Pinpoint the cell where the given text exists, returning its (X, Y) midpoint coordinate. 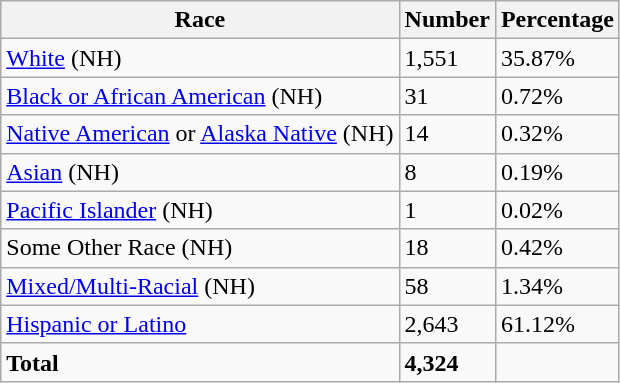
Hispanic or Latino (200, 324)
Percentage (557, 20)
Native American or Alaska Native (NH) (200, 134)
Asian (NH) (200, 172)
58 (447, 286)
2,643 (447, 324)
Pacific Islander (NH) (200, 210)
0.02% (557, 210)
0.32% (557, 134)
61.12% (557, 324)
Black or African American (NH) (200, 96)
1,551 (447, 58)
1.34% (557, 286)
4,324 (447, 362)
Race (200, 20)
0.72% (557, 96)
8 (447, 172)
0.42% (557, 248)
Number (447, 20)
0.19% (557, 172)
White (NH) (200, 58)
14 (447, 134)
Mixed/Multi-Racial (NH) (200, 286)
18 (447, 248)
Total (200, 362)
35.87% (557, 58)
1 (447, 210)
Some Other Race (NH) (200, 248)
31 (447, 96)
